Return the (x, y) coordinate for the center point of the cell that contains the specified text.  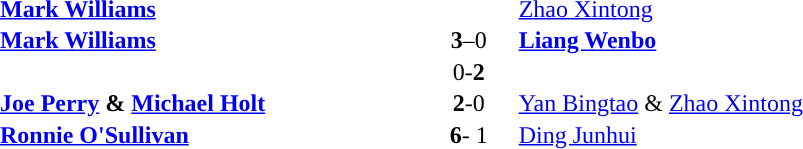
0-2 (469, 72)
3–0 (469, 41)
2-0 (469, 103)
